Find where the given text appears and provide that cell's center as [X, Y] coordinate. 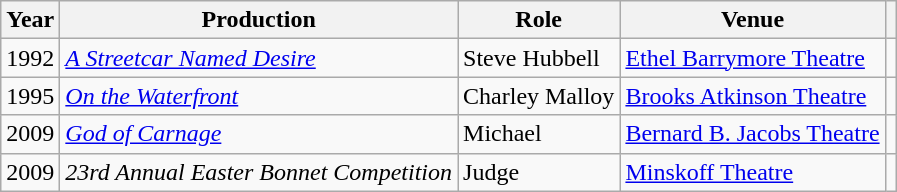
1995 [30, 96]
God of Carnage [259, 134]
Minskoff Theatre [752, 172]
Production [259, 20]
Venue [752, 20]
23rd Annual Easter Bonnet Competition [259, 172]
Role [539, 20]
Judge [539, 172]
Year [30, 20]
Charley Malloy [539, 96]
Steve Hubbell [539, 58]
Bernard B. Jacobs Theatre [752, 134]
On the Waterfront [259, 96]
A Streetcar Named Desire [259, 58]
1992 [30, 58]
Brooks Atkinson Theatre [752, 96]
Ethel Barrymore Theatre [752, 58]
Michael [539, 134]
